Capture the cell that displays the provided text and extract its [X, Y] central coordinate. 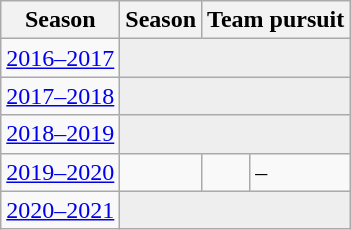
– [300, 172]
2018–2019 [60, 134]
2020–2021 [60, 210]
Team pursuit [276, 20]
2019–2020 [60, 172]
2016–2017 [60, 58]
2017–2018 [60, 96]
